For the text-containing cell, return its midpoint in [x, y] coordinate format. 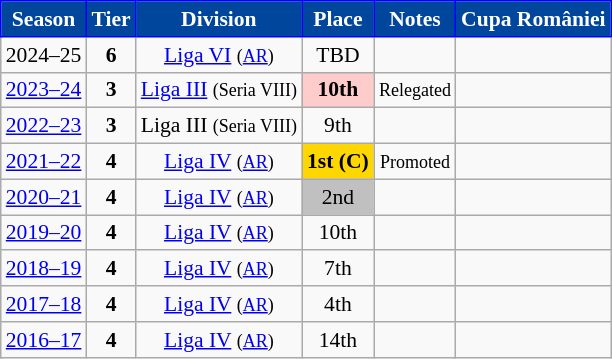
2022–23 [44, 126]
Division [219, 19]
Notes [415, 19]
2021–22 [44, 162]
Tier [110, 19]
Season [44, 19]
2018–19 [44, 269]
2024–25 [44, 55]
Place [338, 19]
Relegated [415, 90]
14th [338, 340]
4th [338, 304]
9th [338, 126]
2020–21 [44, 197]
7th [338, 269]
1st (C) [338, 162]
2023–24 [44, 90]
TBD [338, 55]
2019–20 [44, 233]
2nd [338, 197]
2017–18 [44, 304]
Cupa României [534, 19]
Promoted [415, 162]
Liga VI (AR) [219, 55]
2016–17 [44, 340]
6 [110, 55]
